Locate the cell with the specified text and output its [x, y] center coordinate. 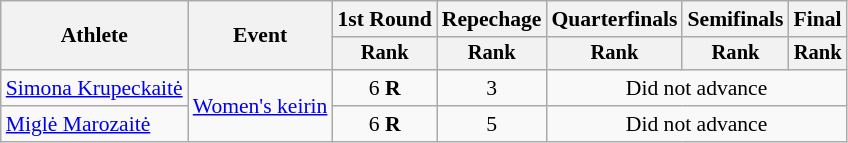
Miglė Marozaitė [94, 124]
Event [260, 36]
Semifinals [735, 19]
Repechage [492, 19]
Athlete [94, 36]
3 [492, 88]
5 [492, 124]
Women's keirin [260, 106]
1st Round [384, 19]
Simona Krupeckaitė [94, 88]
Quarterfinals [614, 19]
Final [818, 19]
